Extract the (X, Y) coordinate from the center of the cell holding the provided text.  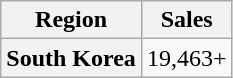
19,463+ (186, 58)
South Korea (72, 58)
Sales (186, 20)
Region (72, 20)
